Identify which cell holds the provided text, then report its (X, Y) central coordinate. 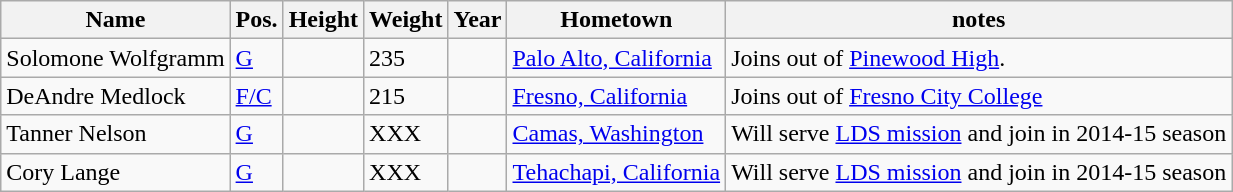
F/C (256, 96)
Weight (406, 20)
Tehachapi, California (616, 172)
Solomone Wolfgramm (116, 58)
Joins out of Fresno City College (979, 96)
Name (116, 20)
Year (478, 20)
Pos. (256, 20)
Tanner Nelson (116, 134)
Palo Alto, California (616, 58)
235 (406, 58)
Hometown (616, 20)
Camas, Washington (616, 134)
Height (323, 20)
Joins out of Pinewood High. (979, 58)
Fresno, California (616, 96)
Cory Lange (116, 172)
215 (406, 96)
notes (979, 20)
DeAndre Medlock (116, 96)
